Return [x, y] of the center of cell containing provided text 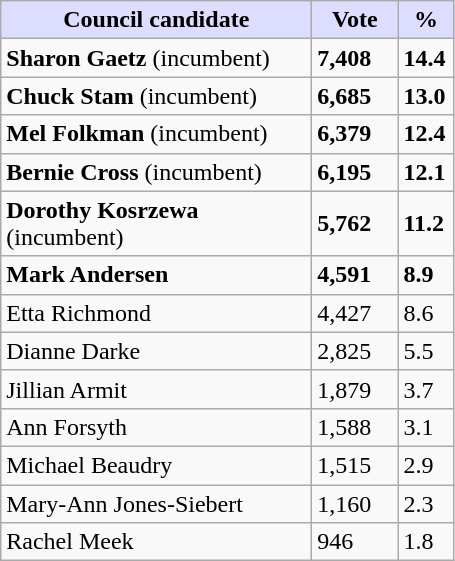
8.9 [426, 275]
Etta Richmond [156, 313]
1,879 [355, 389]
11.2 [426, 224]
Vote [355, 20]
8.6 [426, 313]
5,762 [355, 224]
7,408 [355, 58]
6,379 [355, 134]
Michael Beaudry [156, 465]
2.3 [426, 503]
946 [355, 542]
Council candidate [156, 20]
Mel Folkman (incumbent) [156, 134]
Mark Andersen [156, 275]
2.9 [426, 465]
Bernie Cross (incumbent) [156, 172]
1,588 [355, 427]
1.8 [426, 542]
1,515 [355, 465]
Mary-Ann Jones-Siebert [156, 503]
Sharon Gaetz (incumbent) [156, 58]
12.4 [426, 134]
Dorothy Kosrzewa (incumbent) [156, 224]
6,195 [355, 172]
4,427 [355, 313]
% [426, 20]
14.4 [426, 58]
Rachel Meek [156, 542]
13.0 [426, 96]
2,825 [355, 351]
Ann Forsyth [156, 427]
5.5 [426, 351]
6,685 [355, 96]
3.7 [426, 389]
3.1 [426, 427]
Jillian Armit [156, 389]
Dianne Darke [156, 351]
Chuck Stam (incumbent) [156, 96]
12.1 [426, 172]
4,591 [355, 275]
1,160 [355, 503]
